Search for the cell housing the specified text and yield its [x, y] center coordinate. 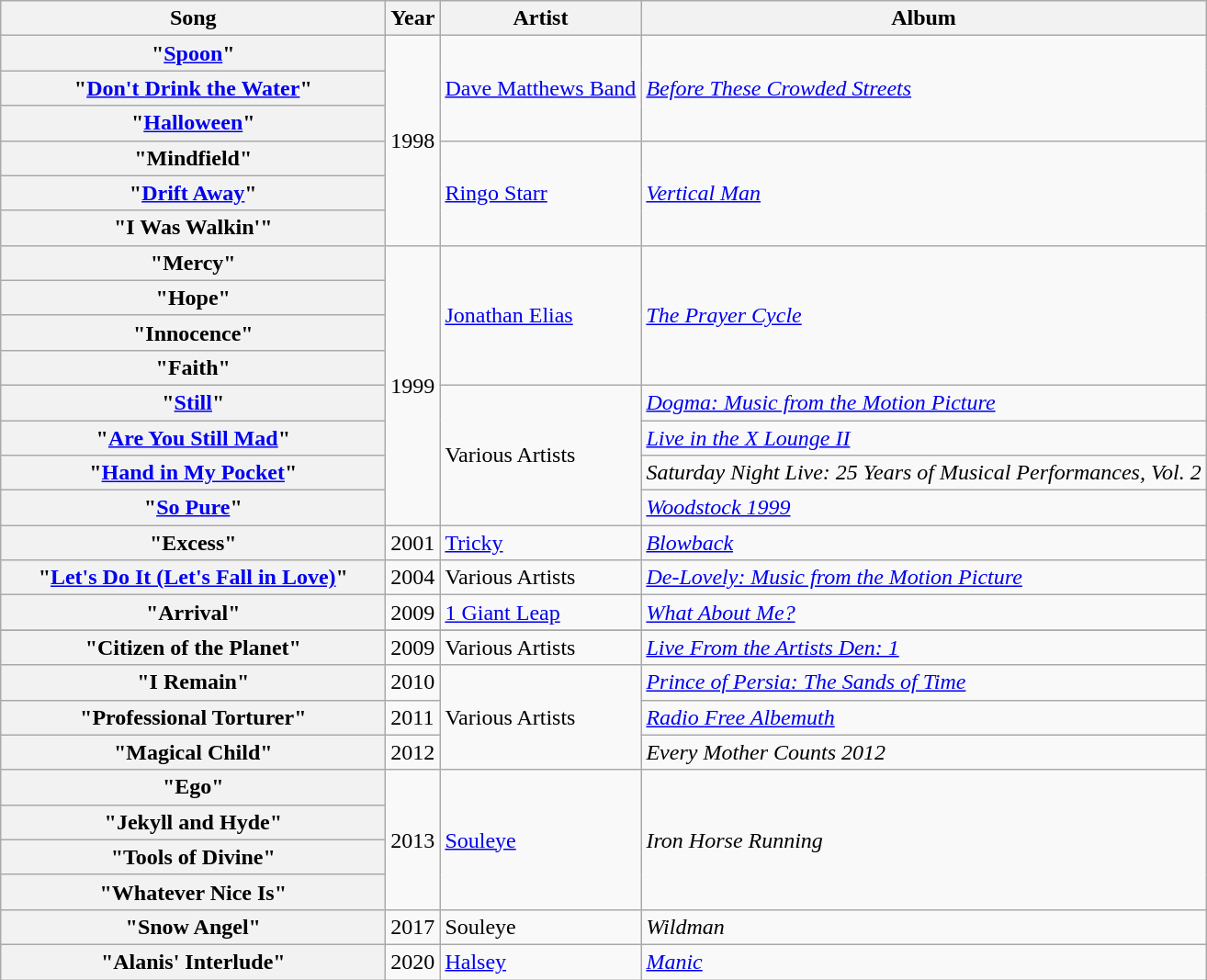
"Drift Away" [193, 193]
"Alanis' Interlude" [193, 962]
"Don't Drink the Water" [193, 88]
2020 [413, 962]
The Prayer Cycle [924, 315]
"Mercy" [193, 263]
2001 [413, 543]
Dogma: Music from the Motion Picture [924, 402]
Blowback [924, 543]
What About Me? [924, 613]
Saturday Night Live: 25 Years of Musical Performances, Vol. 2 [924, 473]
Radio Free Albemuth [924, 717]
"Hope" [193, 298]
"Magical Child" [193, 752]
Dave Matthews Band [540, 88]
"Spoon" [193, 53]
2017 [413, 927]
"Halloween" [193, 123]
"So Pure" [193, 508]
"Are You Still Mad" [193, 438]
Halsey [540, 962]
Year [413, 18]
"Arrival" [193, 613]
2013 [413, 839]
Prince of Persia: The Sands of Time [924, 682]
"Tools of Divine" [193, 857]
"I Was Walkin'" [193, 228]
Album [924, 18]
"Let's Do It (Let's Fall in Love)" [193, 578]
Wildman [924, 927]
"Citizen of the Planet" [193, 648]
"Hand in My Pocket" [193, 473]
"I Remain" [193, 682]
Song [193, 18]
2011 [413, 717]
"Excess" [193, 543]
2010 [413, 682]
Artist [540, 18]
2004 [413, 578]
Before These Crowded Streets [924, 88]
Live in the X Lounge II [924, 438]
"Mindfield" [193, 158]
Ringo Starr [540, 193]
1 Giant Leap [540, 613]
Iron Horse Running [924, 839]
Every Mother Counts 2012 [924, 752]
1999 [413, 385]
Vertical Man [924, 193]
1998 [413, 141]
"Whatever Nice Is" [193, 892]
"Innocence" [193, 332]
Live From the Artists Den: 1 [924, 648]
2012 [413, 752]
"Ego" [193, 787]
"Snow Angel" [193, 927]
Tricky [540, 543]
"Jekyll and Hyde" [193, 822]
"Professional Torturer" [193, 717]
Manic [924, 962]
De-Lovely: Music from the Motion Picture [924, 578]
"Faith" [193, 367]
Jonathan Elias [540, 315]
"Still" [193, 402]
Woodstock 1999 [924, 508]
